Identify which cell holds the provided text, then report its (X, Y) central coordinate. 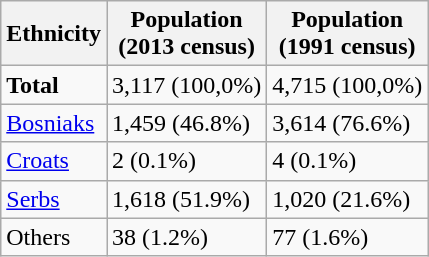
1,459 (46.8%) (186, 123)
38 (1.2%) (186, 237)
Bosniaks (54, 123)
Total (54, 85)
1,618 (51.9%) (186, 199)
Population(1991 census) (348, 34)
Others (54, 237)
Ethnicity (54, 34)
3,117 (100,0%) (186, 85)
3,614 (76.6%) (348, 123)
1,020 (21.6%) (348, 199)
4,715 (100,0%) (348, 85)
77 (1.6%) (348, 237)
4 (0.1%) (348, 161)
Croats (54, 161)
Population(2013 census) (186, 34)
2 (0.1%) (186, 161)
Serbs (54, 199)
